Provide the (X, Y) coordinate of the cell's center where the given text is located.  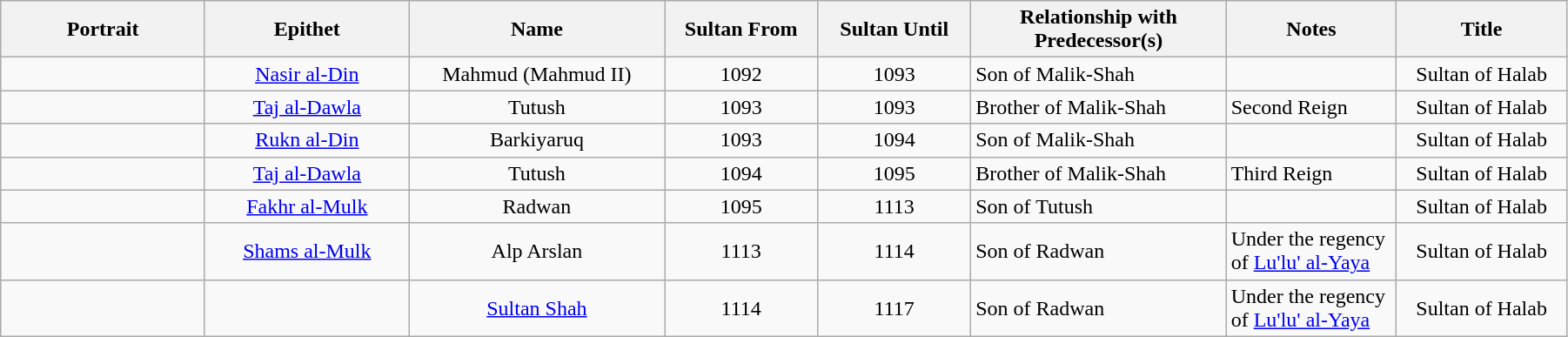
1117 (895, 308)
Second Reign (1311, 107)
Barkiyaruq (536, 140)
Mahmud (Mahmud II) (536, 74)
Alp Arslan (536, 251)
Fakhr al-Mulk (306, 206)
1092 (741, 74)
Name (536, 30)
Title (1482, 30)
Nasir al-Din (306, 74)
Sultan Until (895, 30)
Son of Tutush (1098, 206)
Epithet (306, 30)
Portrait (103, 30)
Sultan Shah (536, 308)
Radwan (536, 206)
Relationship with Predecessor(s) (1098, 30)
Notes (1311, 30)
Rukn al-Din (306, 140)
Sultan From (741, 30)
Third Reign (1311, 173)
Shams al-Mulk (306, 251)
